Return the (X, Y) coordinate for the center point of the cell that contains the specified text.  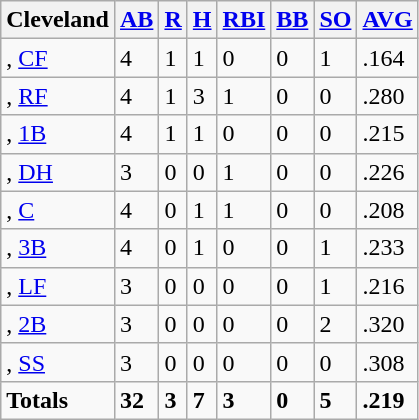
, 1B (58, 134)
H (202, 20)
.215 (388, 134)
.208 (388, 210)
.308 (388, 362)
.164 (388, 58)
2 (336, 324)
AVG (388, 20)
Totals (58, 400)
R (173, 20)
, RF (58, 96)
.280 (388, 96)
.233 (388, 248)
.320 (388, 324)
5 (336, 400)
.226 (388, 172)
Cleveland (58, 20)
BB (292, 20)
, SS (58, 362)
, C (58, 210)
.216 (388, 286)
SO (336, 20)
AB (136, 20)
, LF (58, 286)
7 (202, 400)
, 2B (58, 324)
, DH (58, 172)
.219 (388, 400)
, CF (58, 58)
, 3B (58, 248)
32 (136, 400)
RBI (244, 20)
